Extract the [x, y] coordinate from the center of the cell holding the provided text.  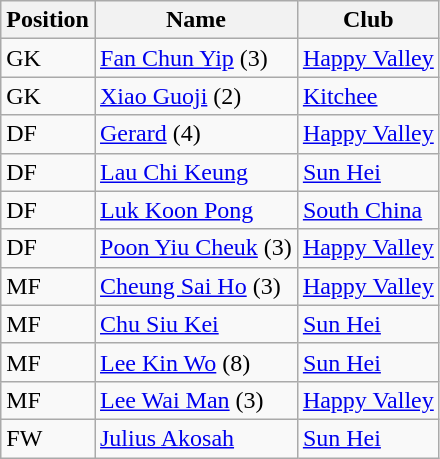
Lee Wai Man (3) [196, 400]
Lee Kin Wo (8) [196, 362]
Julius Akosah [196, 438]
FW [48, 438]
Luk Koon Pong [196, 210]
Cheung Sai Ho (3) [196, 286]
Poon Yiu Cheuk (3) [196, 248]
Kitchee [368, 96]
Gerard (4) [196, 134]
Chu Siu Kei [196, 324]
South China [368, 210]
Club [368, 20]
Position [48, 20]
Xiao Guoji (2) [196, 96]
Fan Chun Yip (3) [196, 58]
Lau Chi Keung [196, 172]
Name [196, 20]
